For the text-containing cell, return its midpoint in [X, Y] coordinate format. 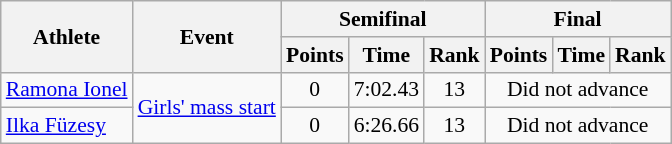
7:02.43 [386, 90]
Semifinal [383, 19]
Final [578, 19]
Event [207, 36]
Ramona Ionel [67, 90]
Athlete [67, 36]
Girls' mass start [207, 108]
Ilka Füzesy [67, 126]
6:26.66 [386, 126]
